Extract the (X, Y) coordinate from the center of the cell holding the provided text.  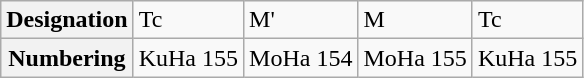
M' (301, 20)
Numbering (67, 58)
Designation (67, 20)
M (415, 20)
MoHa 155 (415, 58)
MoHa 154 (301, 58)
